Scan for the cell matching the given text and deliver its [x, y] coordinate at center. 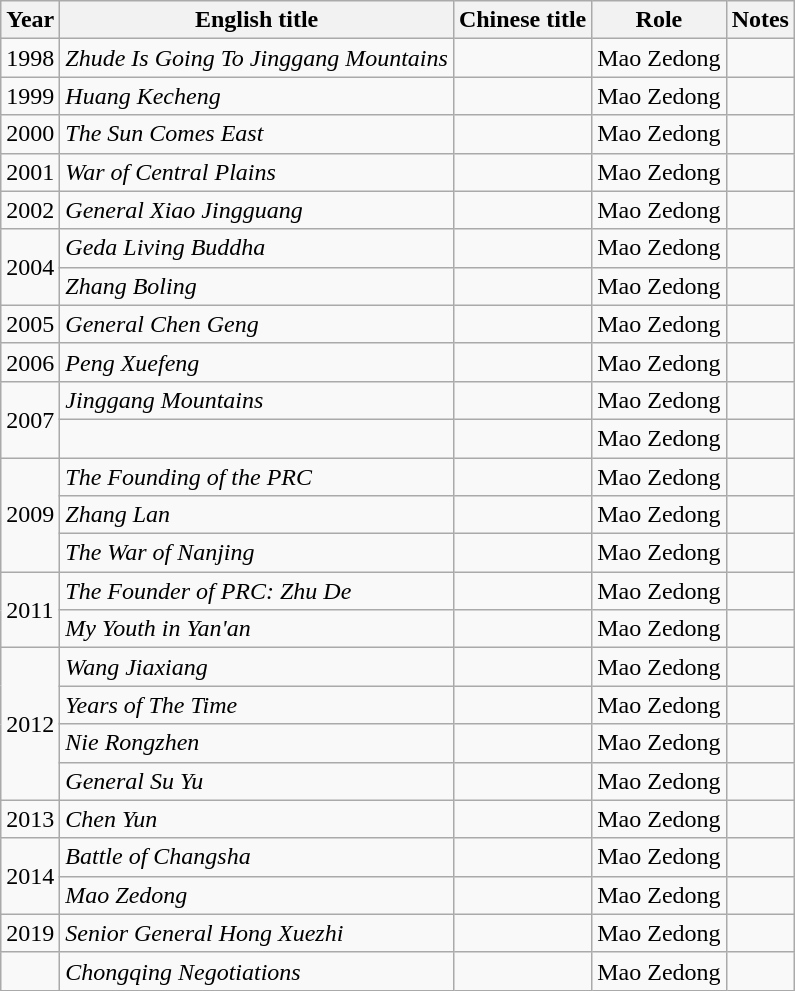
My Youth in Yan'an [257, 629]
2011 [30, 610]
2019 [30, 933]
2000 [30, 134]
General Su Yu [257, 781]
Chen Yun [257, 819]
2005 [30, 324]
War of Central Plains [257, 172]
Chongqing Negotiations [257, 971]
Year [30, 20]
Role [659, 20]
Zhude Is Going To Jinggang Mountains [257, 58]
The War of Nanjing [257, 553]
Zhang Lan [257, 515]
Notes [760, 20]
Jinggang Mountains [257, 400]
2006 [30, 362]
Peng Xuefeng [257, 362]
Chinese title [522, 20]
2004 [30, 267]
English title [257, 20]
Years of The Time [257, 705]
Huang Kecheng [257, 96]
Nie Rongzhen [257, 743]
Senior General Hong Xuezhi [257, 933]
Battle of Changsha [257, 857]
The Founding of the PRC [257, 477]
2009 [30, 515]
The Sun Comes East [257, 134]
Zhang Boling [257, 286]
2007 [30, 419]
General Chen Geng [257, 324]
1998 [30, 58]
The Founder of PRC: Zhu De [257, 591]
2002 [30, 210]
2012 [30, 724]
1999 [30, 96]
2014 [30, 876]
2001 [30, 172]
Wang Jiaxiang [257, 667]
Geda Living Buddha [257, 248]
2013 [30, 819]
General Xiao Jingguang [257, 210]
